Determine the [X, Y] coordinate at the center of the cell enclosing the given text.  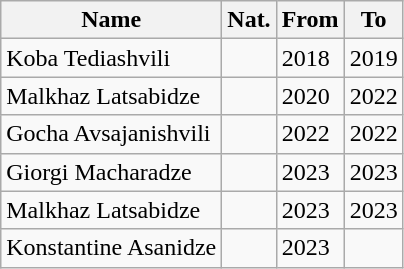
Koba Tediashvili [112, 58]
Konstantine Asanidze [112, 248]
Giorgi Macharadze [112, 172]
2020 [310, 96]
Nat. [249, 20]
Name [112, 20]
2019 [374, 58]
From [310, 20]
To [374, 20]
Gocha Avsajanishvili [112, 134]
2018 [310, 58]
